For the text-containing cell, return its midpoint in (X, Y) coordinate format. 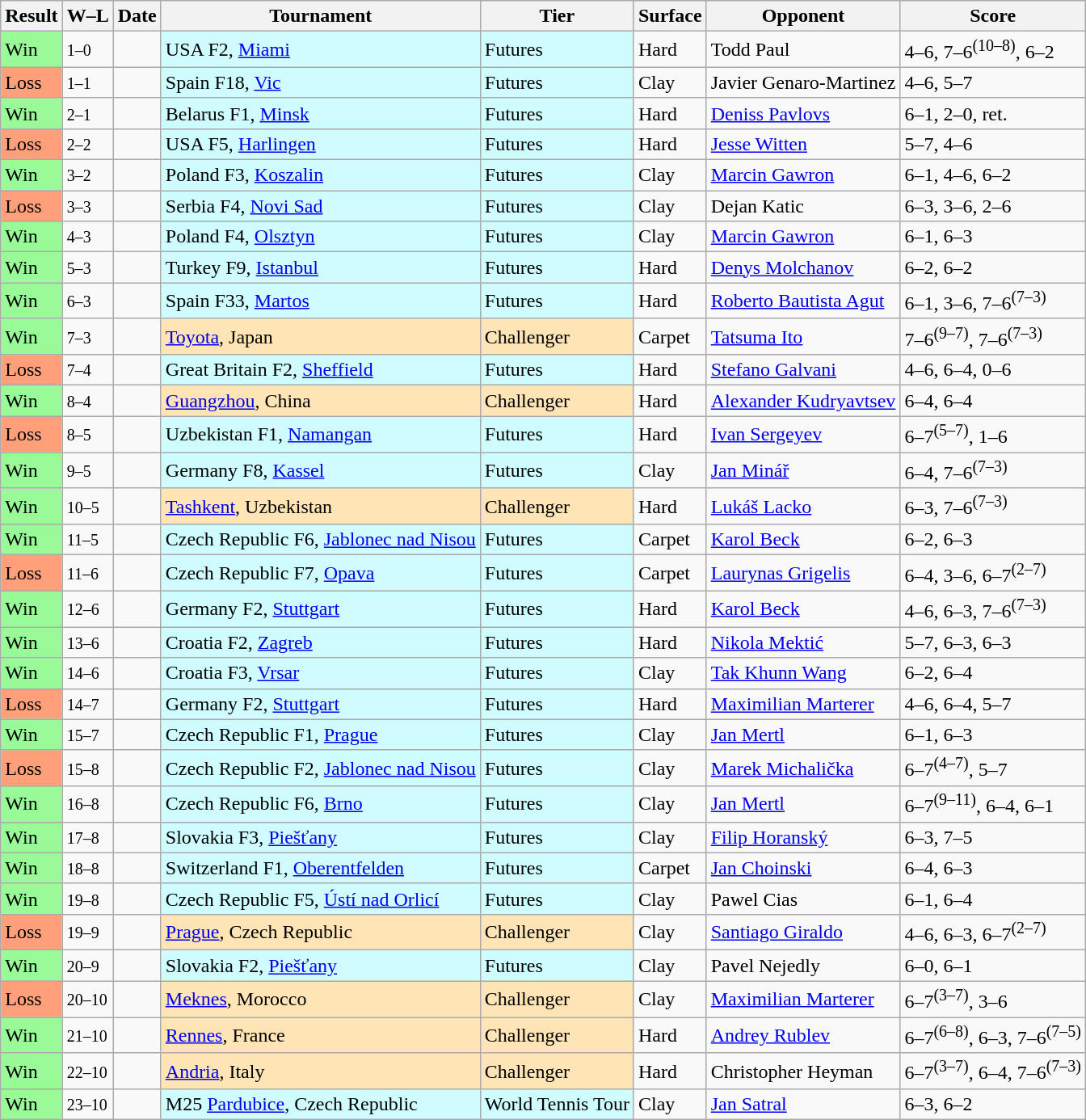
18–8 (87, 868)
4–6, 7–6(10–8), 6–2 (993, 50)
6–7(4–7), 5–7 (993, 768)
5–7, 4–6 (993, 144)
6–7(5–7), 1–6 (993, 435)
Belarus F1, Minsk (320, 113)
6–4, 3–6, 6–7(2–7) (993, 574)
7–6(9–7), 7–6(7–3) (993, 336)
Todd Paul (803, 50)
Czech Republic F5, Ústí nad Orlicí (320, 899)
9–5 (87, 470)
Santiago Giraldo (803, 933)
6–3, 6–2 (993, 1105)
Alexander Kudryavtsev (803, 401)
8–5 (87, 435)
Pawel Cias (803, 899)
Jan Choinski (803, 868)
Uzbekistan F1, Namangan (320, 435)
Slovakia F3, Piešťany (320, 837)
6–4, 6–3 (993, 868)
Tier (557, 16)
Meknes, Morocco (320, 999)
Marek Michalička (803, 768)
Spain F33, Martos (320, 301)
8–4 (87, 401)
Score (993, 16)
Jan Minář (803, 470)
6–7(3–7), 3–6 (993, 999)
Slovakia F2, Piešťany (320, 966)
6–1, 6–4 (993, 899)
Dejan Katic (803, 206)
4–6, 6–3, 6–7(2–7) (993, 933)
6–1, 4–6, 6–2 (993, 175)
Ivan Sergeyev (803, 435)
11–6 (87, 574)
Czech Republic F2, Jablonec nad Nisou (320, 768)
Deniss Pavlovs (803, 113)
5–3 (87, 267)
6–4, 7–6(7–3) (993, 470)
Poland F4, Olsztyn (320, 237)
13–6 (87, 642)
20–9 (87, 966)
Serbia F4, Novi Sad (320, 206)
W–L (87, 16)
Javier Genaro-Martinez (803, 82)
6–2, 6–2 (993, 267)
16–8 (87, 805)
7–3 (87, 336)
Filip Horanský (803, 837)
Tournament (320, 16)
2–1 (87, 113)
Opponent (803, 16)
4–6, 6–4, 5–7 (993, 704)
11–5 (87, 540)
2–2 (87, 144)
Surface (670, 16)
19–9 (87, 933)
Andria, Italy (320, 1072)
4–6, 6–4, 0–6 (993, 370)
Czech Republic F6, Brno (320, 805)
Toyota, Japan (320, 336)
6–3, 7–6(7–3) (993, 506)
Rennes, France (320, 1036)
6–4, 6–4 (993, 401)
6–2, 6–4 (993, 673)
Date (137, 16)
Turkey F9, Istanbul (320, 267)
Guangzhou, China (320, 401)
6–1, 2–0, ret. (993, 113)
Pavel Nejedly (803, 966)
Tak Khunn Wang (803, 673)
Czech Republic F7, Opava (320, 574)
USA F2, Miami (320, 50)
Spain F18, Vic (320, 82)
6–3, 7–5 (993, 837)
6–7(9–11), 6–4, 6–1 (993, 805)
4–3 (87, 237)
4–6, 5–7 (993, 82)
23–10 (87, 1105)
21–10 (87, 1036)
3–3 (87, 206)
Denys Molchanov (803, 267)
USA F5, Harlingen (320, 144)
7–4 (87, 370)
Poland F3, Koszalin (320, 175)
1–0 (87, 50)
15–8 (87, 768)
Nikola Mektić (803, 642)
14–6 (87, 673)
Laurynas Grigelis (803, 574)
22–10 (87, 1072)
Jesse Witten (803, 144)
Tatsuma Ito (803, 336)
Stefano Galvani (803, 370)
6–7(3–7), 6–4, 7–6(7–3) (993, 1072)
Croatia F2, Zagreb (320, 642)
6–7(6–8), 6–3, 7–6(7–5) (993, 1036)
20–10 (87, 999)
5–7, 6–3, 6–3 (993, 642)
World Tennis Tour (557, 1105)
4–6, 6–3, 7–6(7–3) (993, 609)
6–1, 3–6, 7–6(7–3) (993, 301)
Czech Republic F1, Prague (320, 735)
17–8 (87, 837)
Roberto Bautista Agut (803, 301)
Result (32, 16)
19–8 (87, 899)
Lukáš Lacko (803, 506)
Germany F8, Kassel (320, 470)
6–2, 6–3 (993, 540)
6–0, 6–1 (993, 966)
15–7 (87, 735)
10–5 (87, 506)
6–3 (87, 301)
Czech Republic F6, Jablonec nad Nisou (320, 540)
Great Britain F2, Sheffield (320, 370)
M25 Pardubice, Czech Republic (320, 1105)
3–2 (87, 175)
Andrey Rublev (803, 1036)
Switzerland F1, Oberentfelden (320, 868)
Jan Satral (803, 1105)
Prague, Czech Republic (320, 933)
12–6 (87, 609)
14–7 (87, 704)
Croatia F3, Vrsar (320, 673)
Tashkent, Uzbekistan (320, 506)
1–1 (87, 82)
6–3, 3–6, 2–6 (993, 206)
Christopher Heyman (803, 1072)
